Search for the cell housing the specified text and yield its [X, Y] center coordinate. 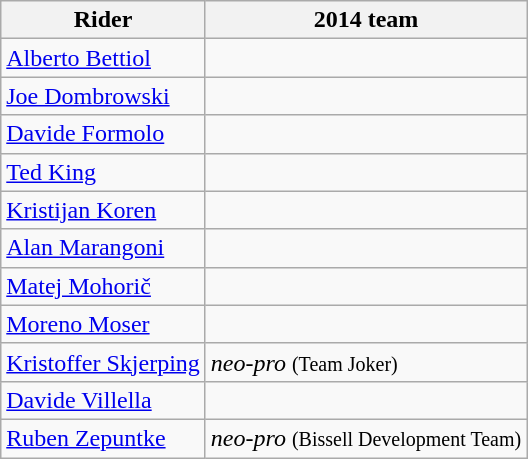
Rider [104, 20]
Alberto Bettiol [104, 58]
Davide Formolo [104, 134]
Ruben Zepuntke [104, 438]
neo-pro (Bissell Development Team) [366, 438]
Davide Villella [104, 400]
Kristijan Koren [104, 210]
Moreno Moser [104, 324]
2014 team [366, 20]
Joe Dombrowski [104, 96]
Kristoffer Skjerping [104, 362]
Matej Mohorič [104, 286]
neo-pro (Team Joker) [366, 362]
Alan Marangoni [104, 248]
Ted King [104, 172]
